Determine the [X, Y] coordinate at the center of the cell enclosing the given text.  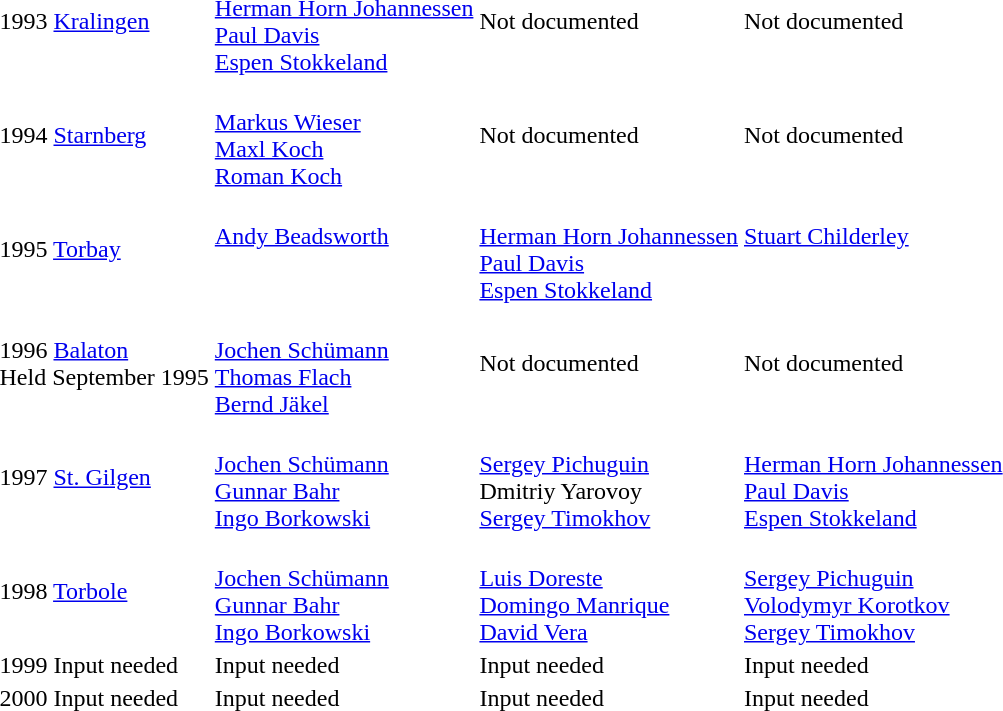
Andy Beadsworth [344, 250]
Markus WieserMaxl KochRoman Koch [344, 136]
Sergey PichuguinDmitriy YarovoySergey Timokhov [609, 478]
Jochen SchümannThomas FlachBernd Jäkel [344, 364]
Herman Horn JohannessenPaul DavisEspen Stokkeland [609, 250]
Luis DoresteDomingo ManriqueDavid Vera [609, 592]
